Output the [x, y] coordinate of the center of the cell containing the given text.  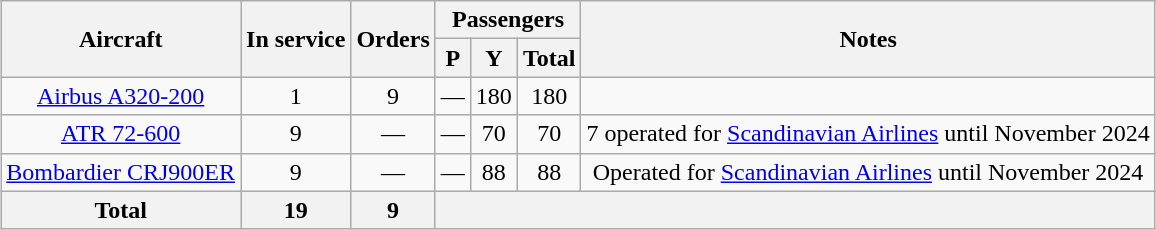
Notes [868, 39]
Operated for Scandinavian Airlines until November 2024 [868, 172]
ATR 72-600 [121, 134]
Y [494, 58]
Orders [393, 39]
7 operated for Scandinavian Airlines until November 2024 [868, 134]
Airbus A320-200 [121, 96]
19 [296, 210]
1 [296, 96]
P [452, 58]
Bombardier CRJ900ER [121, 172]
Aircraft [121, 39]
In service [296, 39]
Passengers [508, 20]
